Capture the cell that displays the provided text and extract its [X, Y] central coordinate. 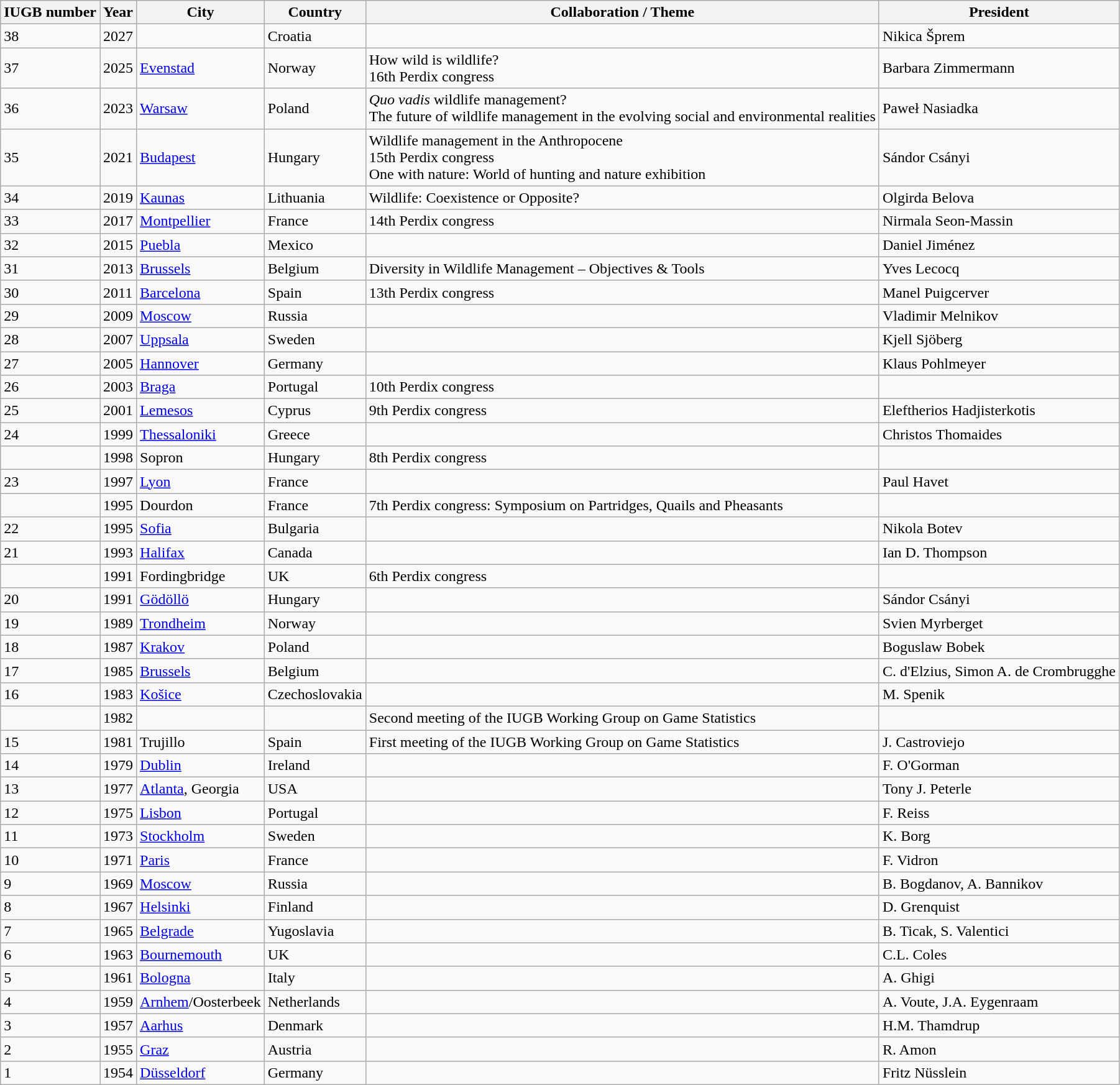
2 [50, 1049]
1969 [118, 884]
Bulgaria [314, 529]
31 [50, 268]
Mexico [314, 245]
26 [50, 387]
23 [50, 482]
Fordingbridge [201, 576]
8 [50, 907]
C.L. Coles [999, 955]
2009 [118, 316]
4 [50, 1002]
Fritz Nüsslein [999, 1073]
President [999, 12]
City [201, 12]
30 [50, 292]
1961 [118, 978]
2017 [118, 221]
Montpellier [201, 221]
IUGB number [50, 12]
Thessaloniki [201, 434]
Wildlife: Coexistence or Opposite? [622, 198]
19 [50, 623]
2027 [118, 36]
1993 [118, 552]
Dublin [201, 766]
38 [50, 36]
25 [50, 411]
Lyon [201, 482]
8th Perdix congress [622, 458]
1997 [118, 482]
Sopron [201, 458]
Vladimir Melnikov [999, 316]
2025 [118, 68]
Sofia [201, 529]
7th Perdix congress: Symposium on Partridges, Quails and Pheasants [622, 505]
F. Vidron [999, 860]
Manel Puigcerver [999, 292]
Puebla [201, 245]
1 [50, 1073]
1955 [118, 1049]
Second meeting of the IUGB Working Group on Game Statistics [622, 718]
Paul Havet [999, 482]
Collaboration / Theme [622, 12]
37 [50, 68]
J. Castroviejo [999, 741]
7 [50, 931]
Gödöllö [201, 600]
Lemesos [201, 411]
Košice [201, 694]
Barbara Zimmermann [999, 68]
Atlanta, Georgia [201, 789]
Czechoslovakia [314, 694]
1987 [118, 647]
Trondheim [201, 623]
F. Reiss [999, 813]
Halifax [201, 552]
1981 [118, 741]
1998 [118, 458]
Cyprus [314, 411]
2015 [118, 245]
Nirmala Seon-Massin [999, 221]
20 [50, 600]
Uppsala [201, 339]
First meeting of the IUGB Working Group on Game Statistics [622, 741]
1965 [118, 931]
Country [314, 12]
Daniel Jiménez [999, 245]
1979 [118, 766]
10th Perdix congress [622, 387]
6th Perdix congress [622, 576]
1975 [118, 813]
A. Voute, J.A. Eygenraam [999, 1002]
Braga [201, 387]
1973 [118, 836]
2013 [118, 268]
2001 [118, 411]
33 [50, 221]
Bologna [201, 978]
Croatia [314, 36]
Quo vadis wildlife management?The future of wildlife management in the evolving social and environmental realities [622, 108]
M. Spenik [999, 694]
Hannover [201, 364]
Denmark [314, 1025]
Krakov [201, 647]
Boguslaw Bobek [999, 647]
9th Perdix congress [622, 411]
34 [50, 198]
9 [50, 884]
Italy [314, 978]
Paweł Nasiadka [999, 108]
Bournemouth [201, 955]
10 [50, 860]
Kjell Sjöberg [999, 339]
Diversity in Wildlife Management – Objectives & Tools [622, 268]
Tony J. Peterle [999, 789]
How wild is wildlife?16th Perdix congress [622, 68]
C. d'Elzius, Simon A. de Crombrugghe [999, 671]
11 [50, 836]
H.M. Thamdrup [999, 1025]
15 [50, 741]
Graz [201, 1049]
2003 [118, 387]
32 [50, 245]
2011 [118, 292]
18 [50, 647]
2005 [118, 364]
Düsseldorf [201, 1073]
K. Borg [999, 836]
Aarhus [201, 1025]
29 [50, 316]
3 [50, 1025]
2021 [118, 157]
Budapest [201, 157]
16 [50, 694]
Canada [314, 552]
Svien Myrberget [999, 623]
14th Perdix congress [622, 221]
Eleftherios Hadjisterkotis [999, 411]
14 [50, 766]
21 [50, 552]
5 [50, 978]
17 [50, 671]
Paris [201, 860]
12 [50, 813]
A. Ghigi [999, 978]
Lithuania [314, 198]
Yugoslavia [314, 931]
1954 [118, 1073]
1983 [118, 694]
Ian D. Thompson [999, 552]
Nikica Šprem [999, 36]
27 [50, 364]
2023 [118, 108]
1977 [118, 789]
6 [50, 955]
Year [118, 12]
35 [50, 157]
Klaus Pohlmeyer [999, 364]
Olgirda Belova [999, 198]
Belgrade [201, 931]
1985 [118, 671]
USA [314, 789]
D. Grenquist [999, 907]
36 [50, 108]
F. O'Gorman [999, 766]
Arnhem/Oosterbeek [201, 1002]
Kaunas [201, 198]
B. Bogdanov, A. Bannikov [999, 884]
1971 [118, 860]
1963 [118, 955]
13th Perdix congress [622, 292]
1989 [118, 623]
Christos Thomaides [999, 434]
Stockholm [201, 836]
24 [50, 434]
Yves Lecocq [999, 268]
1967 [118, 907]
Netherlands [314, 1002]
Barcelona [201, 292]
1959 [118, 1002]
2019 [118, 198]
1999 [118, 434]
Lisbon [201, 813]
2007 [118, 339]
Warsaw [201, 108]
1957 [118, 1025]
Trujillo [201, 741]
Finland [314, 907]
Ireland [314, 766]
Greece [314, 434]
28 [50, 339]
B. Ticak, S. Valentici [999, 931]
Nikola Botev [999, 529]
13 [50, 789]
Dourdon [201, 505]
22 [50, 529]
Evenstad [201, 68]
Helsinki [201, 907]
1982 [118, 718]
Wildlife management in the Anthropocene15th Perdix congressOne with nature: World of hunting and nature exhibition [622, 157]
Austria [314, 1049]
R. Amon [999, 1049]
